Extract the (x, y) coordinate from the center of the cell holding the provided text.  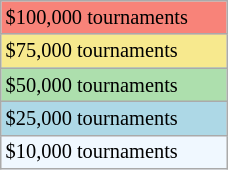
$50,000 tournaments (114, 85)
$100,000 tournaments (114, 17)
$10,000 tournaments (114, 152)
$25,000 tournaments (114, 118)
$75,000 tournaments (114, 51)
